Search for the cell housing the specified text and yield its [X, Y] center coordinate. 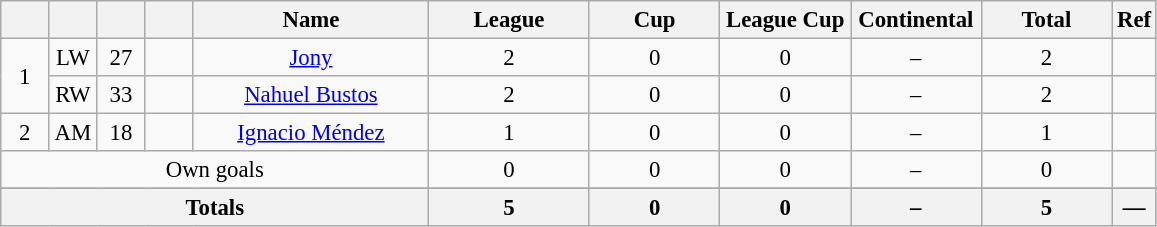
Name [311, 20]
Jony [311, 58]
Continental [916, 20]
Own goals [215, 170]
League Cup [786, 20]
AM [73, 133]
Nahuel Bustos [311, 95]
27 [121, 58]
33 [121, 95]
League [510, 20]
Totals [215, 208]
RW [73, 95]
18 [121, 133]
Total [1046, 20]
LW [73, 58]
Cup [654, 20]
Ignacio Méndez [311, 133]
— [1134, 208]
Ref [1134, 20]
